Search for the cell housing the specified text and yield its (x, y) center coordinate. 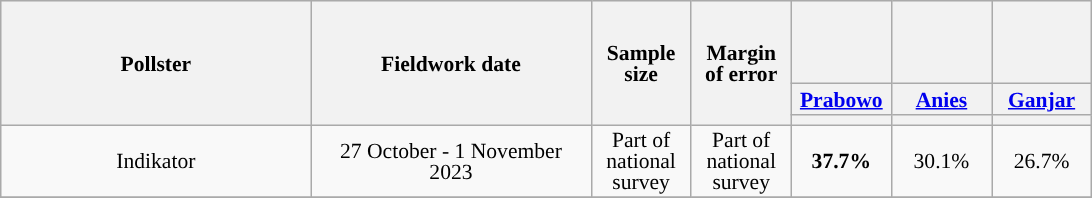
Anies (941, 100)
30.1% (941, 162)
Indikator (156, 162)
Fieldwork date (451, 63)
Prabowo (841, 100)
Ganjar (1042, 100)
27 October - 1 November 2023 (451, 162)
26.7% (1042, 162)
Margin of error (741, 63)
Sample size (641, 63)
Pollster (156, 63)
37.7% (841, 162)
